For the text-containing cell, return its midpoint in [X, Y] coordinate format. 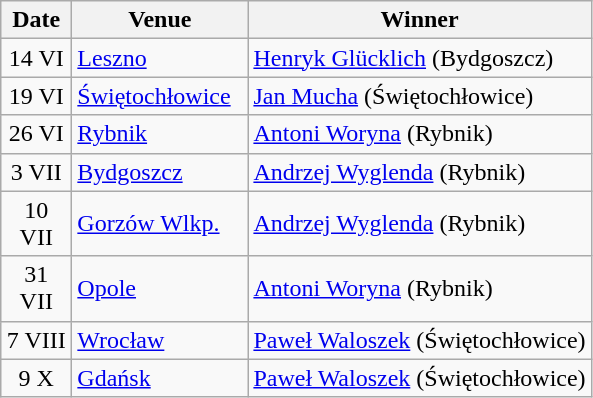
Winner [420, 20]
9 X [36, 378]
14 VI [36, 58]
26 VI [36, 134]
3 VII [36, 172]
Gorzów Wlkp. [160, 224]
Leszno [160, 58]
Jan Mucha (Świętochłowice) [420, 96]
Świętochłowice [160, 96]
Rybnik [160, 134]
Henryk Glücklich (Bydgoszcz) [420, 58]
19 VI [36, 96]
Opole [160, 288]
Date [36, 20]
31 VII [36, 288]
Venue [160, 20]
10 VII [36, 224]
Wrocław [160, 340]
Gdańsk [160, 378]
Bydgoszcz [160, 172]
7 VIII [36, 340]
